Return the [x, y] coordinate for the center point of the cell that contains the specified text.  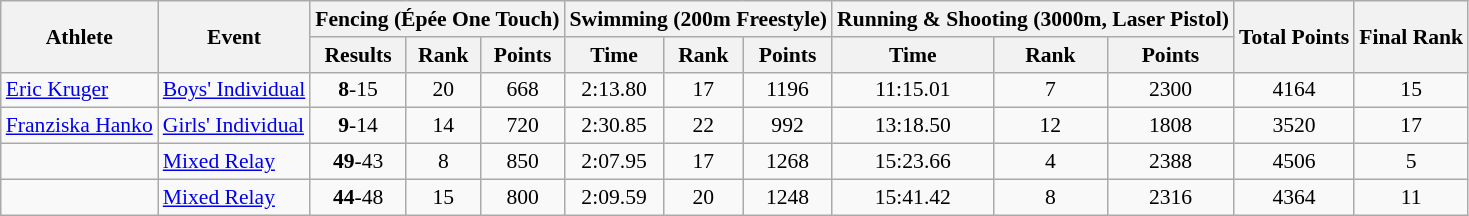
7 [1050, 90]
Event [234, 36]
11 [1411, 197]
8-15 [358, 90]
Running & Shooting (3000m, Laser Pistol) [1033, 19]
Girls' Individual [234, 126]
13:18.50 [913, 126]
2:13.80 [614, 90]
4 [1050, 162]
Franziska Hanko [80, 126]
1808 [1170, 126]
2:07.95 [614, 162]
3520 [1294, 126]
Swimming (200m Freestyle) [698, 19]
1248 [788, 197]
Fencing (Épée One Touch) [437, 19]
720 [523, 126]
Boys' Individual [234, 90]
14 [444, 126]
Athlete [80, 36]
Total Points [1294, 36]
850 [523, 162]
2:30.85 [614, 126]
12 [1050, 126]
2316 [1170, 197]
992 [788, 126]
1268 [788, 162]
4364 [1294, 197]
Results [358, 55]
11:15.01 [913, 90]
15:41.42 [913, 197]
22 [704, 126]
49-43 [358, 162]
Final Rank [1411, 36]
2300 [1170, 90]
5 [1411, 162]
2388 [1170, 162]
44-48 [358, 197]
15:23.66 [913, 162]
800 [523, 197]
2:09.59 [614, 197]
4164 [1294, 90]
Eric Kruger [80, 90]
4506 [1294, 162]
9-14 [358, 126]
1196 [788, 90]
668 [523, 90]
